Return (X, Y) of the center of cell containing provided text 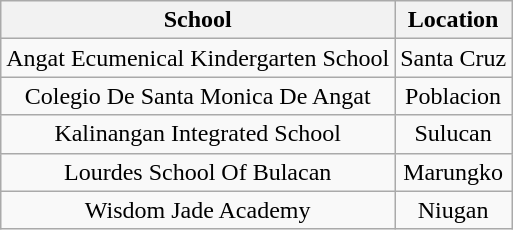
Santa Cruz (454, 58)
Wisdom Jade Academy (198, 210)
Marungko (454, 172)
Lourdes School Of Bulacan (198, 172)
Kalinangan Integrated School (198, 134)
Colegio De Santa Monica De Angat (198, 96)
Sulucan (454, 134)
Poblacion (454, 96)
School (198, 20)
Niugan (454, 210)
Location (454, 20)
Angat Ecumenical Kindergarten School (198, 58)
